Find where the given text appears and provide that cell's center as (X, Y) coordinate. 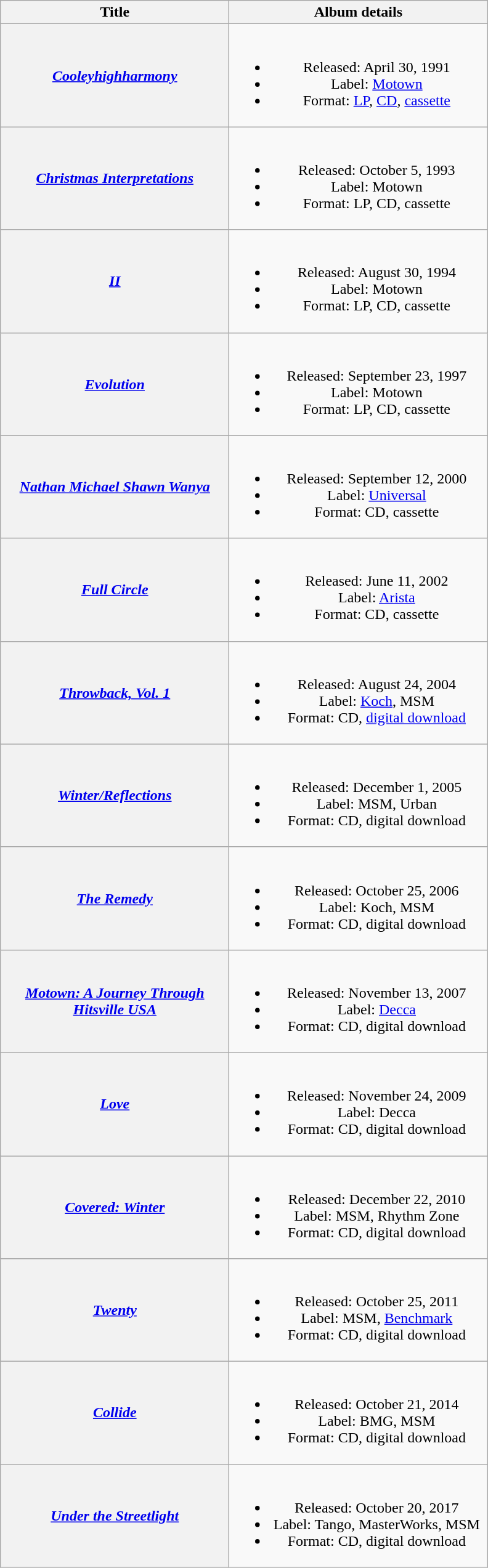
Released: October 25, 2011Label: MSM, BenchmarkFormat: CD, digital download (359, 1311)
Released: August 30, 1994Label: MotownFormat: LP, CD, cassette (359, 281)
Released: November 24, 2009Label: DeccaFormat: CD, digital download (359, 1104)
Released: April 30, 1991Label: MotownFormat: LP, CD, cassette (359, 75)
Title (115, 12)
II (115, 281)
Released: June 11, 2002Label: AristaFormat: CD, cassette (359, 590)
Love (115, 1104)
Released: October 25, 2006Label: Koch, MSMFormat: CD, digital download (359, 898)
Released: December 22, 2010Label: MSM, Rhythm ZoneFormat: CD, digital download (359, 1207)
Released: October 5, 1993Label: MotownFormat: LP, CD, cassette (359, 179)
Winter/Reflections (115, 796)
Cooleyhighharmony (115, 75)
Released: December 1, 2005Label: MSM, UrbanFormat: CD, digital download (359, 796)
Collide (115, 1413)
Covered: Winter (115, 1207)
Released: August 24, 2004Label: Koch, MSMFormat: CD, digital download (359, 692)
Throwback, Vol. 1 (115, 692)
Released: September 23, 1997Label: MotownFormat: LP, CD, cassette (359, 384)
Motown: A Journey Through Hitsville USA (115, 1001)
The Remedy (115, 898)
Released: November 13, 2007Label: DeccaFormat: CD, digital download (359, 1001)
Under the Streetlight (115, 1516)
Christmas Interpretations (115, 179)
Released: October 20, 2017Label: Tango, MasterWorks, MSMFormat: CD, digital download (359, 1516)
Full Circle (115, 590)
Released: October 21, 2014Label: BMG, MSMFormat: CD, digital download (359, 1413)
Evolution (115, 384)
Album details (359, 12)
Nathan Michael Shawn Wanya (115, 487)
Twenty (115, 1311)
Released: September 12, 2000Label: UniversalFormat: CD, cassette (359, 487)
